Detect which cell encompasses the target text, then output its (X, Y) center coordinate. 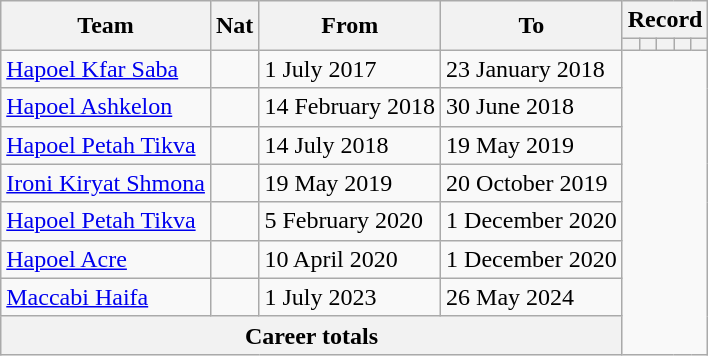
Nat (234, 26)
From (350, 26)
23 January 2018 (532, 69)
20 October 2019 (532, 183)
Hapoel Acre (106, 259)
14 July 2018 (350, 145)
30 June 2018 (532, 107)
Hapoel Kfar Saba (106, 69)
14 February 2018 (350, 107)
1 July 2023 (350, 297)
Hapoel Ashkelon (106, 107)
10 April 2020 (350, 259)
Team (106, 26)
1 July 2017 (350, 69)
Record (665, 20)
Career totals (312, 335)
To (532, 26)
Maccabi Haifa (106, 297)
26 May 2024 (532, 297)
5 February 2020 (350, 221)
Ironi Kiryat Shmona (106, 183)
